Determine the [X, Y] coordinate at the center of the cell enclosing the given text.  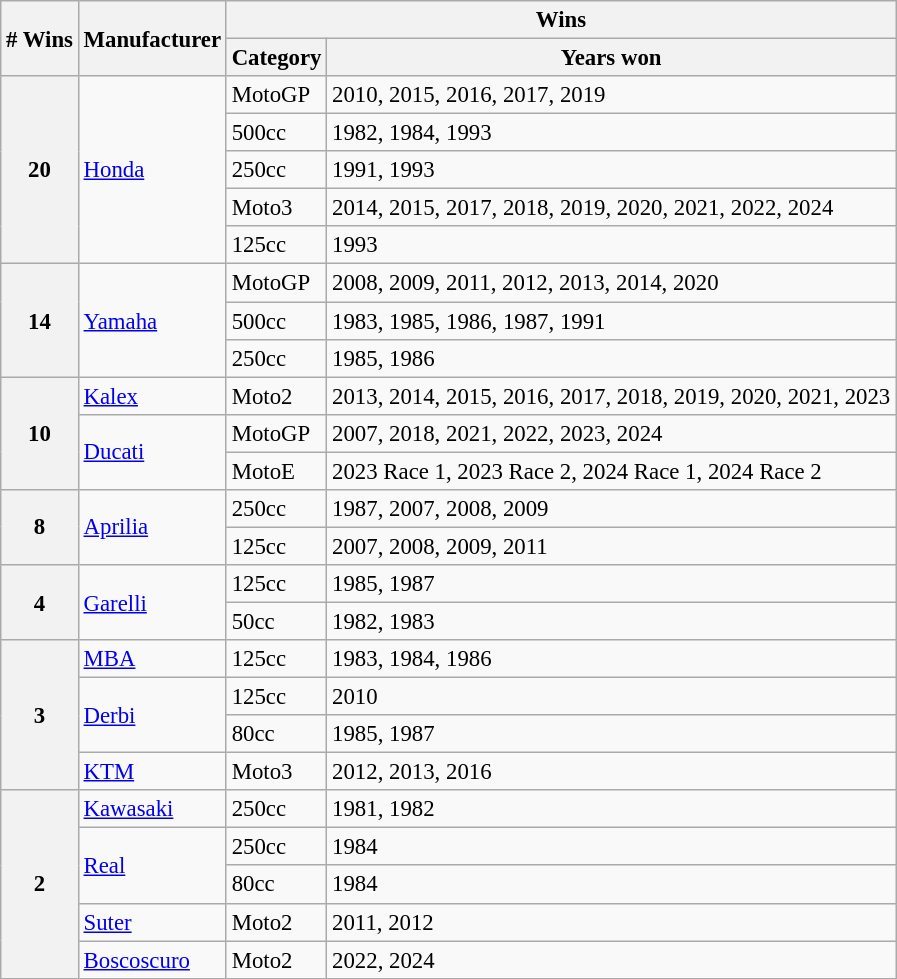
Years won [612, 58]
2007, 2018, 2021, 2022, 2023, 2024 [612, 433]
Ducati [152, 452]
1985, 1986 [612, 358]
10 [40, 434]
# Wins [40, 38]
3 [40, 715]
2014, 2015, 2017, 2018, 2019, 2020, 2021, 2022, 2024 [612, 208]
Boscoscuro [152, 960]
Manufacturer [152, 38]
1983, 1984, 1986 [612, 659]
Kawasaki [152, 809]
2 [40, 884]
Honda [152, 170]
MotoE [276, 471]
Real [152, 866]
Category [276, 58]
2011, 2012 [612, 922]
Suter [152, 922]
8 [40, 528]
2023 Race 1, 2023 Race 2, 2024 Race 1, 2024 Race 2 [612, 471]
1982, 1983 [612, 621]
Yamaha [152, 320]
1987, 2007, 2008, 2009 [612, 509]
1982, 1984, 1993 [612, 133]
2010, 2015, 2016, 2017, 2019 [612, 95]
50cc [276, 621]
2010 [612, 697]
2013, 2014, 2015, 2016, 2017, 2018, 2019, 2020, 2021, 2023 [612, 396]
Aprilia [152, 528]
Garelli [152, 602]
2007, 2008, 2009, 2011 [612, 546]
2022, 2024 [612, 960]
14 [40, 320]
Kalex [152, 396]
1993 [612, 245]
20 [40, 170]
Wins [560, 20]
2012, 2013, 2016 [612, 772]
2008, 2009, 2011, 2012, 2013, 2014, 2020 [612, 283]
1983, 1985, 1986, 1987, 1991 [612, 321]
KTM [152, 772]
1991, 1993 [612, 170]
1981, 1982 [612, 809]
4 [40, 602]
MBA [152, 659]
Derbi [152, 716]
